For the text-containing cell, return its midpoint in [x, y] coordinate format. 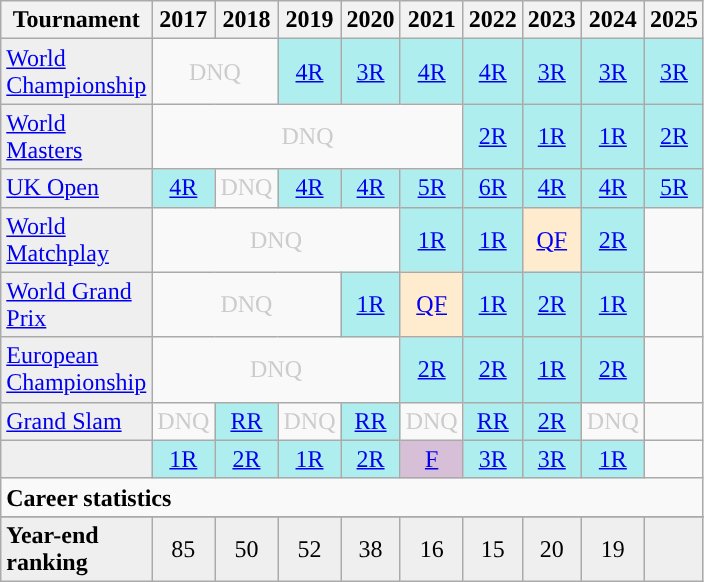
Grand Slam [76, 421]
Career statistics [352, 497]
Year-end ranking [76, 548]
2021 [432, 20]
World Masters [76, 136]
52 [310, 548]
16 [432, 548]
Tournament [76, 20]
2020 [370, 20]
F [432, 459]
2019 [310, 20]
15 [492, 548]
2022 [492, 20]
85 [184, 548]
World Matchplay [76, 240]
European Championship [76, 370]
2025 [674, 20]
2018 [246, 20]
UK Open [76, 188]
19 [612, 548]
World Grand Prix [76, 304]
2023 [552, 20]
2017 [184, 20]
2024 [612, 20]
World Championship [76, 72]
50 [246, 548]
6R [492, 188]
38 [370, 548]
20 [552, 548]
